Determine the (X, Y) coordinate at the center of the cell enclosing the given text.  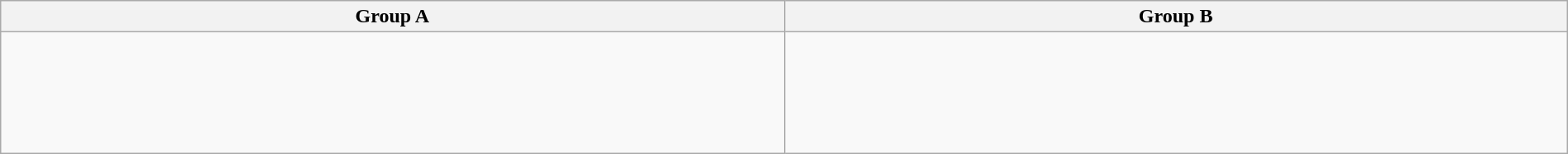
Group A (392, 17)
Group B (1176, 17)
